Search for the cell housing the specified text and yield its [x, y] center coordinate. 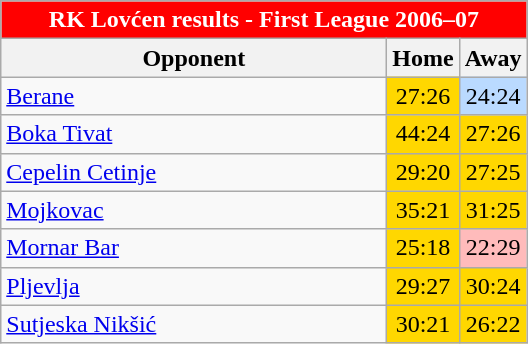
Home [423, 58]
35:21 [423, 210]
Berane [194, 96]
Cepelin Cetinje [194, 172]
44:24 [423, 134]
Opponent [194, 58]
25:18 [423, 248]
Boka Tivat [194, 134]
27:25 [493, 172]
26:22 [493, 324]
29:27 [423, 286]
22:29 [493, 248]
Mornar Bar [194, 248]
30:24 [493, 286]
Mojkovac [194, 210]
30:21 [423, 324]
Sutjeska Nikšić [194, 324]
29:20 [423, 172]
31:25 [493, 210]
Away [493, 58]
Pljevlja [194, 286]
24:24 [493, 96]
RK Lovćen results - First League 2006–07 [264, 20]
